Capture the cell that displays the provided text and extract its [X, Y] central coordinate. 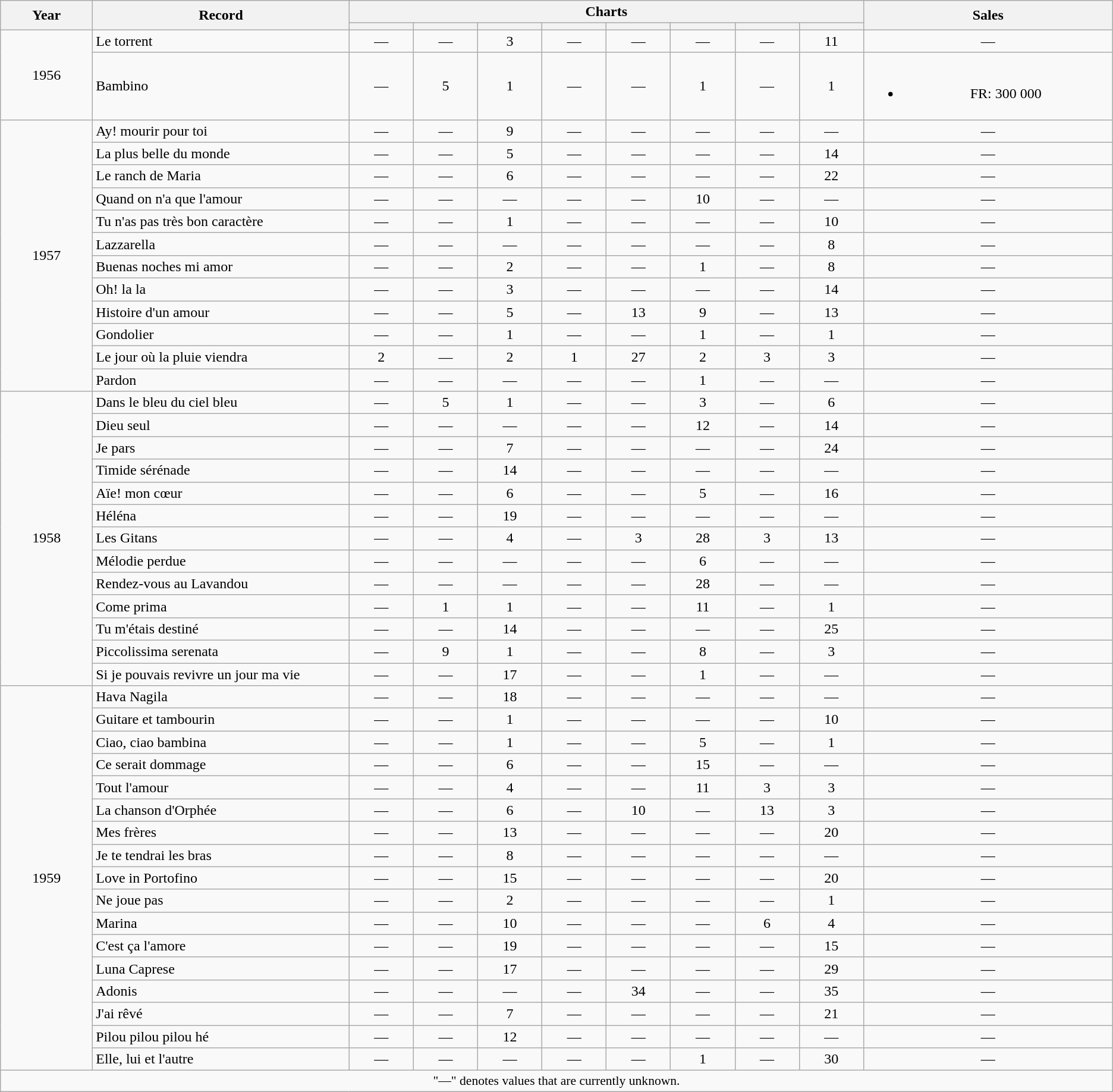
Buenas noches mi amor [221, 266]
Si je pouvais revivre un jour ma vie [221, 674]
Pardon [221, 380]
27 [639, 357]
La chanson d'Orphée [221, 810]
Oh! la la [221, 289]
Timide sérénade [221, 470]
Love in Portofino [221, 878]
Piccolissima serenata [221, 651]
Ce serait dommage [221, 765]
Héléna [221, 516]
Adonis [221, 991]
1958 [46, 539]
Tu n'as pas très bon caractère [221, 221]
Tu m'étais destiné [221, 629]
Aïe! mon cœur [221, 493]
Lazzarella [221, 244]
29 [831, 968]
"—" denotes values that are currently unknown. [556, 1081]
Mélodie perdue [221, 561]
22 [831, 176]
Record [221, 15]
Pilou pilou pilou hé [221, 1037]
1959 [46, 878]
Ay! mourir pour toi [221, 131]
25 [831, 629]
1957 [46, 256]
J'ai rêvé [221, 1013]
Charts [606, 12]
Le torrent [221, 41]
1956 [46, 75]
Les Gitans [221, 538]
18 [510, 697]
21 [831, 1013]
Year [46, 15]
Luna Caprese [221, 968]
Sales [988, 15]
24 [831, 448]
Elle, lui et l'autre [221, 1059]
Le jour où la pluie viendra [221, 357]
FR: 300 000 [988, 86]
C'est ça l'amore [221, 946]
Ciao, ciao bambina [221, 742]
Histoire d'un amour [221, 312]
34 [639, 991]
Dieu seul [221, 425]
Marina [221, 923]
Come prima [221, 606]
Mes frères [221, 833]
16 [831, 493]
Dans le bleu du ciel bleu [221, 403]
Tout l'amour [221, 787]
Rendez-vous au Lavandou [221, 583]
Je te tendrai les bras [221, 855]
35 [831, 991]
Hava Nagila [221, 697]
Quand on n'a que l'amour [221, 199]
Guitare et tambourin [221, 720]
Gondolier [221, 335]
La plus belle du monde [221, 153]
Le ranch de Maria [221, 176]
Bambino [221, 86]
Je pars [221, 448]
Ne joue pas [221, 900]
30 [831, 1059]
